Find where the given text appears and provide that cell's center as (X, Y) coordinate. 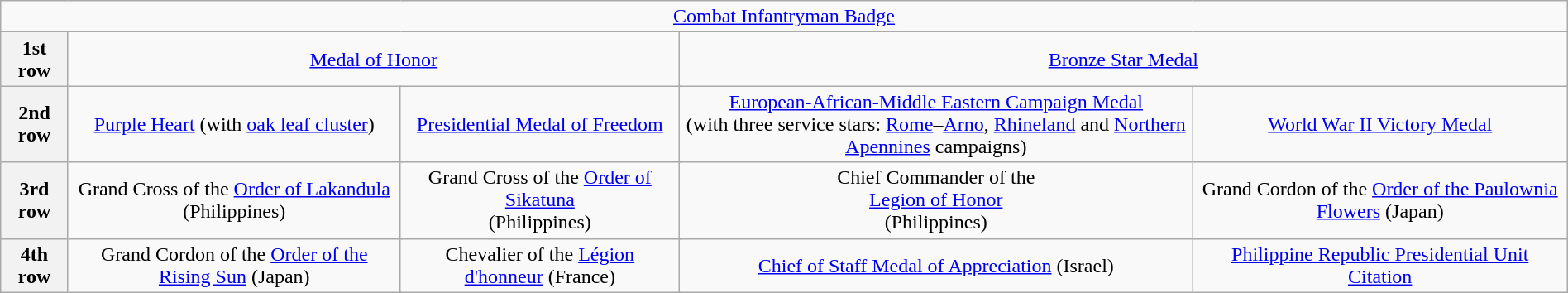
European-African-Middle Eastern Campaign Medal(with three service stars: Rome–Arno, Rhineland and Northern Apennines campaigns) (936, 124)
Bronze Star Medal (1123, 60)
1st row (35, 60)
3rd row (35, 200)
Grand Cross of the Order of Lakandula(Philippines) (234, 200)
Chief Commander of theLegion of Honor(Philippines) (936, 200)
Grand Cordon of the Order of the Paulownia Flowers (Japan) (1379, 200)
Presidential Medal of Freedom (539, 124)
Chevalier of the Légion d'honneur (France) (539, 265)
2nd row (35, 124)
World War II Victory Medal (1379, 124)
Medal of Honor (374, 60)
Grand Cross of the Order of Sikatuna(Philippines) (539, 200)
Combat Infantryman Badge (784, 17)
4th row (35, 265)
Philippine Republic Presidential Unit Citation (1379, 265)
Grand Cordon of the Order of the Rising Sun (Japan) (234, 265)
Chief of Staff Medal of Appreciation (Israel) (936, 265)
Purple Heart (with oak leaf cluster) (234, 124)
